Detect which cell encompasses the target text, then output its (X, Y) center coordinate. 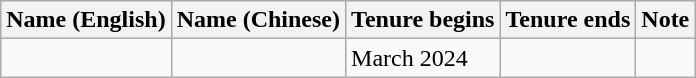
Name (Chinese) (258, 20)
Tenure ends (568, 20)
Note (666, 20)
Tenure begins (423, 20)
Name (English) (86, 20)
March 2024 (423, 58)
